Output the (x, y) coordinate of the center of the cell containing the given text.  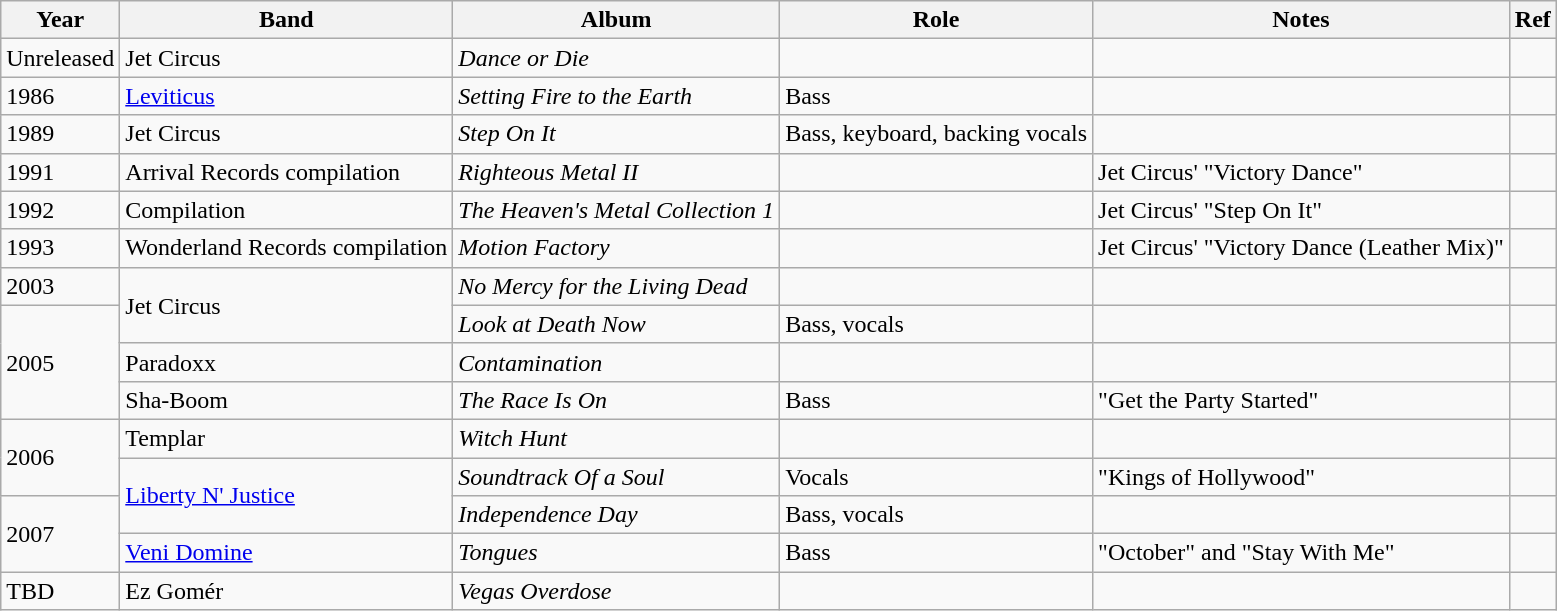
Witch Hunt (616, 438)
"Kings of Hollywood" (1302, 477)
Jet Circus' "Step On It" (1302, 210)
Jet Circus' "Victory Dance" (1302, 172)
Unreleased (60, 58)
Role (936, 20)
Leviticus (286, 96)
Veni Domine (286, 553)
Motion Factory (616, 248)
No Mercy for the Living Dead (616, 286)
Sha-Boom (286, 400)
Band (286, 20)
1993 (60, 248)
2006 (60, 457)
"October" and "Stay With Me" (1302, 553)
Compilation (286, 210)
Ez Gomér (286, 591)
Liberty N' Justice (286, 496)
The Race Is On (616, 400)
Ref (1532, 20)
The Heaven's Metal Collection 1 (616, 210)
Paradoxx (286, 362)
1989 (60, 134)
Vegas Overdose (616, 591)
Notes (1302, 20)
Righteous Metal II (616, 172)
Arrival Records compilation (286, 172)
1991 (60, 172)
Setting Fire to the Earth (616, 96)
"Get the Party Started" (1302, 400)
Bass, keyboard, backing vocals (936, 134)
1992 (60, 210)
Album (616, 20)
Vocals (936, 477)
TBD (60, 591)
2003 (60, 286)
Step On It (616, 134)
Look at Death Now (616, 324)
Dance or Die (616, 58)
2007 (60, 534)
Wonderland Records compilation (286, 248)
Year (60, 20)
Contamination (616, 362)
2005 (60, 362)
Independence Day (616, 515)
Soundtrack Of a Soul (616, 477)
Templar (286, 438)
Jet Circus' "Victory Dance (Leather Mix)" (1302, 248)
Tongues (616, 553)
1986 (60, 96)
